Identify which cell holds the provided text, then report its [x, y] central coordinate. 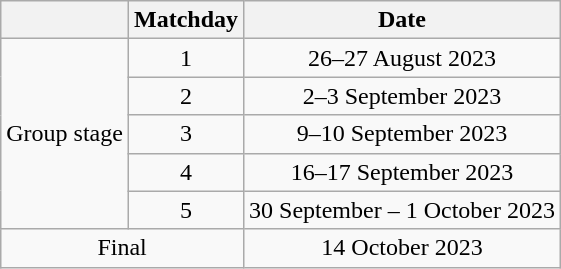
2 [186, 96]
9–10 September 2023 [402, 134]
1 [186, 58]
4 [186, 172]
Group stage [65, 134]
30 September – 1 October 2023 [402, 210]
14 October 2023 [402, 248]
Date [402, 20]
26–27 August 2023 [402, 58]
Matchday [186, 20]
Final [122, 248]
2–3 September 2023 [402, 96]
16–17 September 2023 [402, 172]
3 [186, 134]
5 [186, 210]
